Pinpoint the cell where the given text exists, returning its [x, y] midpoint coordinate. 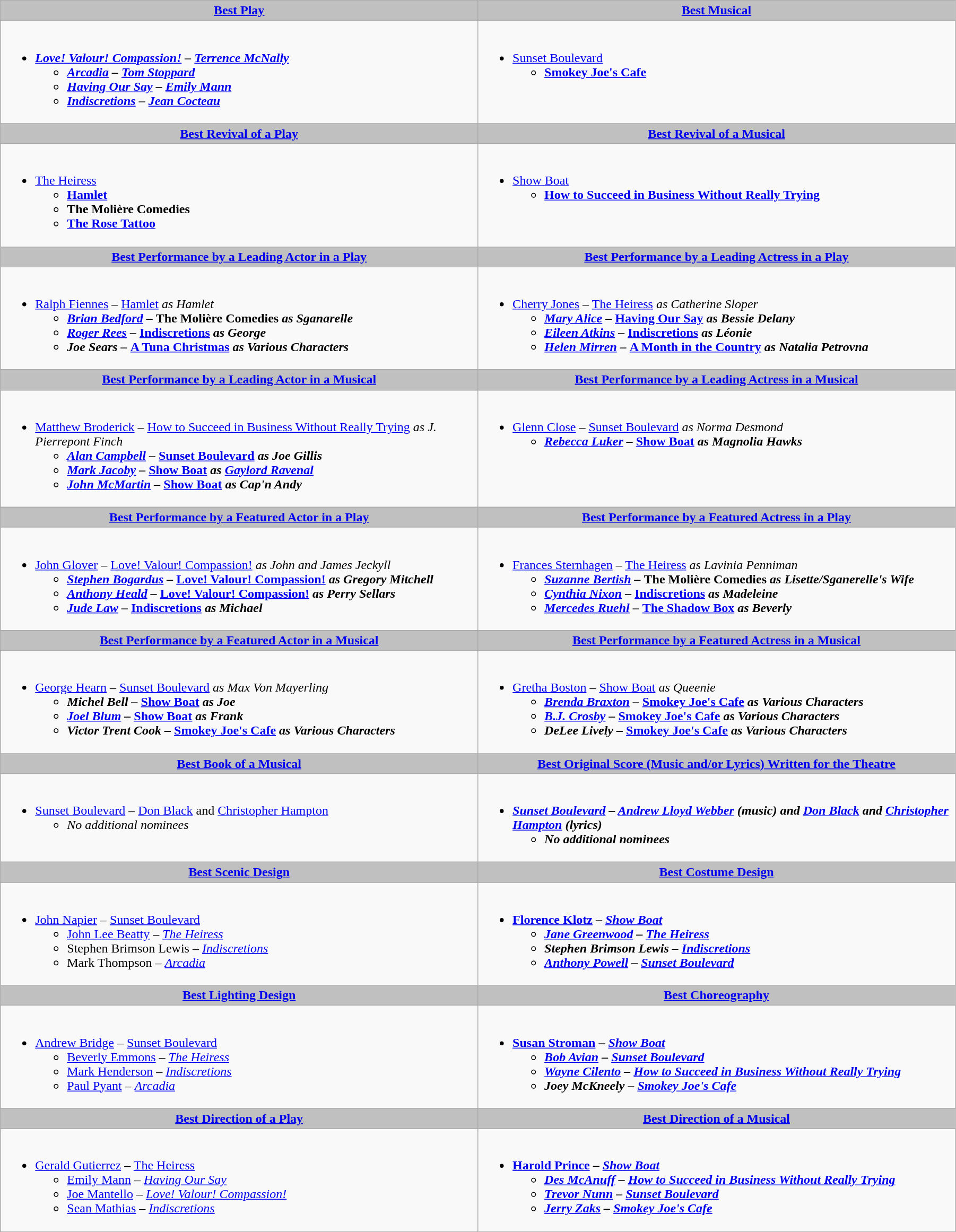
Best Musical [717, 11]
Florence Klotz – Show BoatJane Greenwood – The HeiressStephen Brimson Lewis – IndiscretionsAnthony Powell – Sunset Boulevard [717, 934]
Best Original Score (Music and/or Lyrics) Written for the Theatre [717, 763]
Best Performance by a Leading Actress in a Musical [717, 380]
Gerald Gutierrez – The HeiressEmily Mann – Having Our SayJoe Mantello – Love! Valour! Compassion!Sean Mathias – Indiscretions [239, 1180]
Show BoatHow to Succeed in Business Without Really Trying [717, 195]
Glenn Close – Sunset Boulevard as Norma DesmondRebecca Luker – Show Boat as Magnolia Hawks [717, 449]
Best Revival of a Musical [717, 134]
Love! Valour! Compassion! – Terrence McNallyArcadia – Tom StoppardHaving Our Say – Emily MannIndiscretions – Jean Cocteau [239, 72]
Best Performance by a Featured Actor in a Play [239, 517]
Best Direction of a Musical [717, 1119]
Best Direction of a Play [239, 1119]
Best Costume Design [717, 872]
Sunset Boulevard – Don Black and Christopher HamptonNo additional nominees [239, 818]
Best Choreography [717, 995]
Best Revival of a Play [239, 134]
Best Performance by a Featured Actress in a Musical [717, 640]
Andrew Bridge – Sunset BoulevardBeverly Emmons – The HeiressMark Henderson – IndiscretionsPaul Pyant – Arcadia [239, 1057]
Best Performance by a Featured Actress in a Play [717, 517]
Best Performance by a Leading Actor in a Play [239, 257]
Best Lighting Design [239, 995]
John Napier – Sunset BoulevardJohn Lee Beatty – The HeiressStephen Brimson Lewis – IndiscretionsMark Thompson – Arcadia [239, 934]
Best Performance by a Featured Actor in a Musical [239, 640]
Best Play [239, 11]
Sunset Boulevard – Andrew Lloyd Webber (music) and Don Black and Christopher Hampton (lyrics)No additional nominees [717, 818]
Best Performance by a Leading Actress in a Play [717, 257]
Best Scenic Design [239, 872]
Harold Prince – Show BoatDes McAnuff – How to Succeed in Business Without Really TryingTrevor Nunn – Sunset BoulevardJerry Zaks – Smokey Joe's Cafe [717, 1180]
Sunset BoulevardSmokey Joe's Cafe [717, 72]
Best Performance by a Leading Actor in a Musical [239, 380]
The HeiressHamletThe Molière ComediesThe Rose Tattoo [239, 195]
Best Book of a Musical [239, 763]
